Detect which cell encompasses the target text, then output its [X, Y] center coordinate. 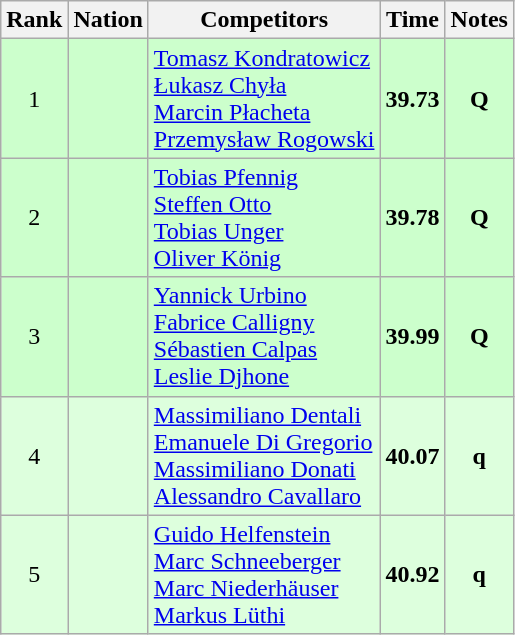
Time [412, 20]
2 [34, 218]
40.92 [412, 574]
39.78 [412, 218]
1 [34, 98]
3 [34, 336]
Nation [108, 20]
39.73 [412, 98]
Tomasz KondratowiczŁukasz ChyłaMarcin PłachetaPrzemysław Rogowski [264, 98]
Guido HelfensteinMarc SchneebergerMarc NiederhäuserMarkus Lüthi [264, 574]
4 [34, 456]
Notes [479, 20]
Tobias PfennigSteffen OttoTobias UngerOliver König [264, 218]
Yannick UrbinoFabrice CallignySébastien CalpasLeslie Djhone [264, 336]
Competitors [264, 20]
40.07 [412, 456]
Rank [34, 20]
5 [34, 574]
39.99 [412, 336]
Massimiliano DentaliEmanuele Di GregorioMassimiliano DonatiAlessandro Cavallaro [264, 456]
